Return [x, y] of the center of cell containing provided text 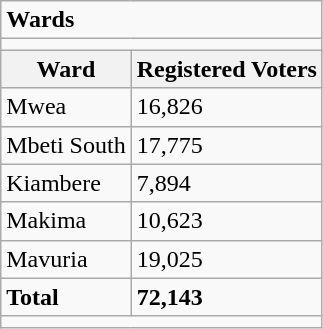
Mbeti South [66, 145]
Wards [162, 20]
Mavuria [66, 259]
Makima [66, 221]
10,623 [226, 221]
16,826 [226, 107]
72,143 [226, 297]
Mwea [66, 107]
Ward [66, 69]
19,025 [226, 259]
Kiambere [66, 183]
Registered Voters [226, 69]
Total [66, 297]
7,894 [226, 183]
17,775 [226, 145]
